Extract the [x, y] coordinate from the center of the cell holding the provided text.  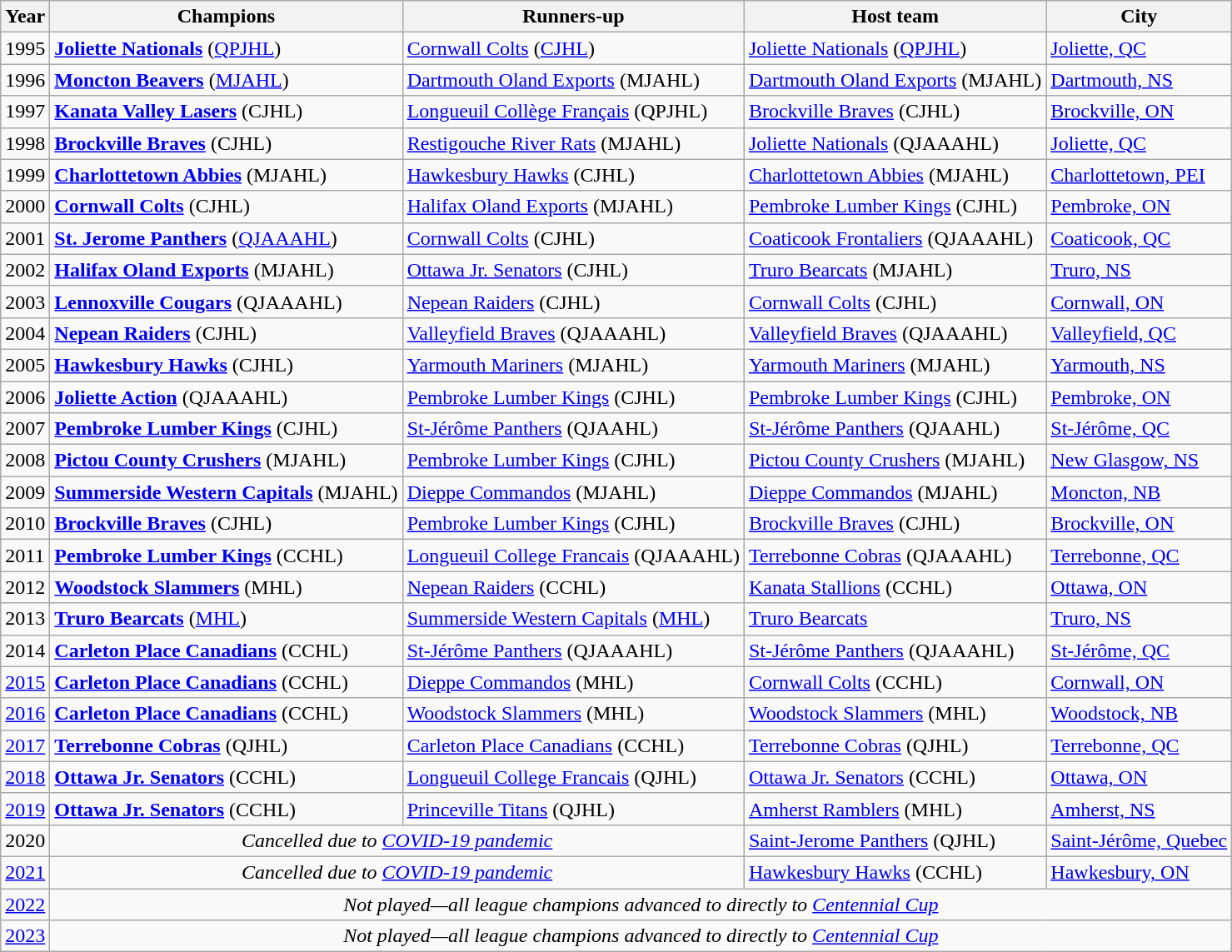
1999 [25, 175]
Truro Bearcats (MJAHL) [895, 270]
2002 [25, 270]
2021 [25, 872]
Pembroke Lumber Kings (CCHL) [227, 556]
Woodstock, NB [1140, 714]
Saint-Jérôme, Quebec [1140, 840]
Joliette Action (QJAAAHL) [227, 397]
Longueuil College Francais (QJAAAHL) [573, 556]
Terrebonne Cobras (QJAAAHL) [895, 556]
Nepean Raiders (CCHL) [573, 587]
Yarmouth, NS [1140, 365]
Princeville Titans (QJHL) [573, 809]
2013 [25, 619]
2014 [25, 650]
Hawkesbury Hawks (CCHL) [895, 872]
Hawkesbury, ON [1140, 872]
2020 [25, 840]
2022 [25, 904]
1995 [25, 48]
New Glasgow, NS [1140, 461]
2011 [25, 556]
Kanata Valley Lasers (CJHL) [227, 112]
Summerside Western Capitals (MHL) [573, 619]
2008 [25, 461]
Saint-Jerome Panthers (QJHL) [895, 840]
2009 [25, 492]
Moncton, NB [1140, 492]
Valleyfield, QC [1140, 333]
2012 [25, 587]
Restigouche River Rats (MJAHL) [573, 143]
Dartmouth, NS [1140, 80]
Dieppe Commandos (MHL) [573, 682]
Kanata Stallions (CCHL) [895, 587]
1997 [25, 112]
2023 [25, 936]
2010 [25, 524]
Truro Bearcats [895, 619]
Host team [895, 17]
Ottawa Jr. Senators (CJHL) [573, 270]
Longueuil Collège Français (QPJHL) [573, 112]
Amherst, NS [1140, 809]
Lennoxville Cougars (QJAAAHL) [227, 302]
2017 [25, 745]
Coaticook Frontaliers (QJAAAHL) [895, 238]
Moncton Beavers (MJAHL) [227, 80]
2004 [25, 333]
Coaticook, QC [1140, 238]
Cornwall Colts (CCHL) [895, 682]
Truro Bearcats (MHL) [227, 619]
Summerside Western Capitals (MJAHL) [227, 492]
Year [25, 17]
2019 [25, 809]
Champions [227, 17]
Runners-up [573, 17]
Longueuil College Francais (QJHL) [573, 777]
2001 [25, 238]
Amherst Ramblers (MHL) [895, 809]
2000 [25, 207]
2007 [25, 429]
2018 [25, 777]
1996 [25, 80]
Joliette Nationals (QJAAAHL) [895, 143]
2005 [25, 365]
City [1140, 17]
St. Jerome Panthers (QJAAAHL) [227, 238]
Charlottetown, PEI [1140, 175]
2003 [25, 302]
1998 [25, 143]
2016 [25, 714]
2006 [25, 397]
2015 [25, 682]
